For the text-containing cell, return its midpoint in (X, Y) coordinate format. 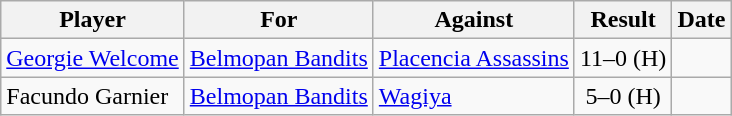
11–0 (H) (623, 58)
Facundo Garnier (93, 96)
Against (474, 20)
5–0 (H) (623, 96)
Placencia Assassins (474, 58)
Date (702, 20)
Result (623, 20)
Player (93, 20)
Georgie Welcome (93, 58)
For (278, 20)
Wagiya (474, 96)
